Scan for the cell matching the given text and deliver its [X, Y] coordinate at center. 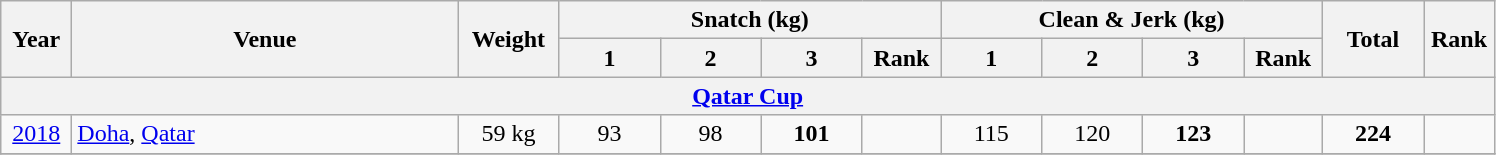
120 [1092, 134]
224 [1372, 134]
Venue [265, 39]
Qatar Cup [748, 96]
Clean & Jerk (kg) [1132, 20]
Total [1372, 39]
2018 [36, 134]
115 [992, 134]
123 [1194, 134]
Doha, Qatar [265, 134]
59 kg [508, 134]
93 [610, 134]
Year [36, 39]
98 [710, 134]
101 [812, 134]
Weight [508, 39]
Snatch (kg) [750, 20]
